Find where the given text appears and provide that cell's center as (x, y) coordinate. 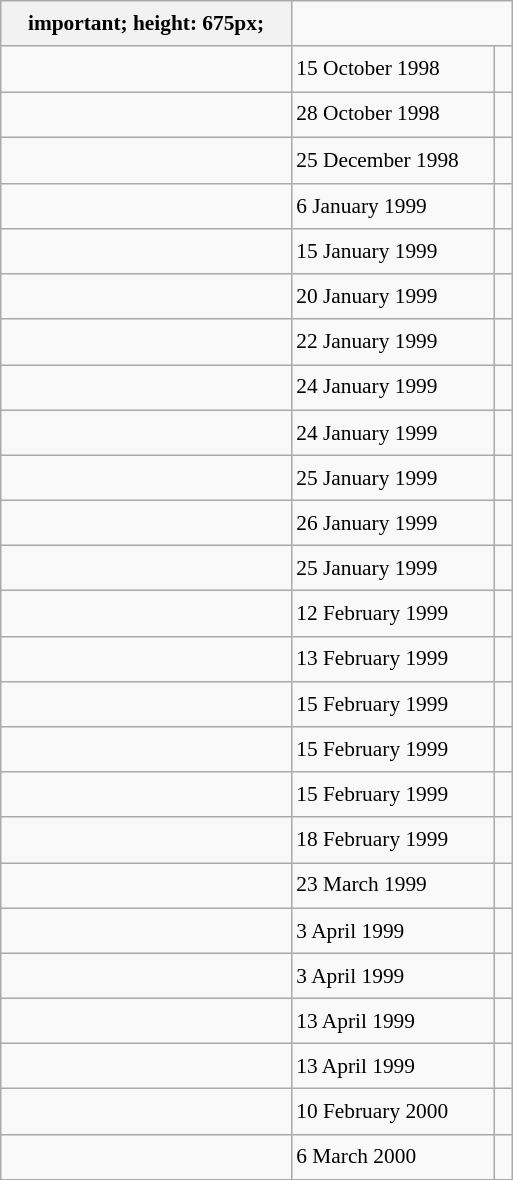
15 January 1999 (393, 252)
18 February 1999 (393, 840)
25 December 1998 (393, 160)
15 October 1998 (393, 68)
6 January 1999 (393, 206)
20 January 1999 (393, 296)
22 January 1999 (393, 342)
12 February 1999 (393, 614)
23 March 1999 (393, 884)
26 January 1999 (393, 522)
important; height: 675px; (146, 24)
13 February 1999 (393, 658)
6 March 2000 (393, 1156)
10 February 2000 (393, 1112)
28 October 1998 (393, 114)
